Return (X, Y) of the center of cell containing provided text 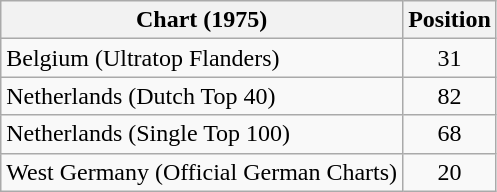
31 (450, 58)
Chart (1975) (202, 20)
20 (450, 172)
68 (450, 134)
West Germany (Official German Charts) (202, 172)
Position (450, 20)
82 (450, 96)
Belgium (Ultratop Flanders) (202, 58)
Netherlands (Single Top 100) (202, 134)
Netherlands (Dutch Top 40) (202, 96)
